Find where the given text appears and provide that cell's center as (x, y) coordinate. 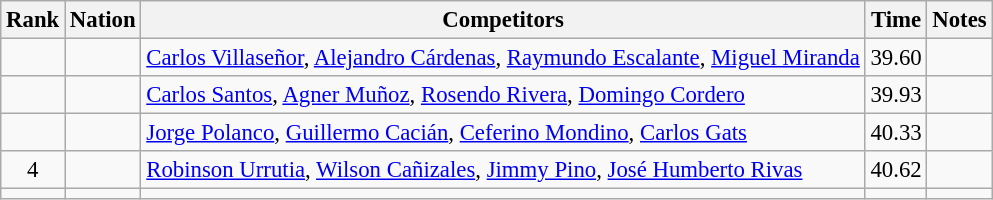
Nation (103, 20)
39.60 (896, 58)
Time (896, 20)
Competitors (503, 20)
4 (33, 170)
40.62 (896, 170)
Notes (960, 20)
Robinson Urrutia, Wilson Cañizales, Jimmy Pino, José Humberto Rivas (503, 170)
40.33 (896, 133)
Rank (33, 20)
Carlos Villaseñor, Alejandro Cárdenas, Raymundo Escalante, Miguel Miranda (503, 58)
39.93 (896, 95)
Jorge Polanco, Guillermo Cacián, Ceferino Mondino, Carlos Gats (503, 133)
Carlos Santos, Agner Muñoz, Rosendo Rivera, Domingo Cordero (503, 95)
